Extract the [x, y] coordinate from the center of the cell holding the provided text.  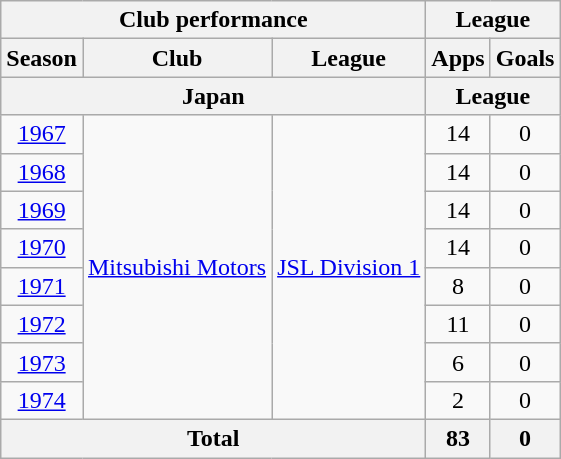
1970 [42, 248]
Goals [525, 58]
1974 [42, 400]
Japan [214, 96]
83 [458, 438]
Mitsubishi Motors [176, 267]
Season [42, 58]
1968 [42, 172]
1972 [42, 324]
JSL Division 1 [349, 267]
8 [458, 286]
1973 [42, 362]
Total [214, 438]
Club performance [214, 20]
Apps [458, 58]
1971 [42, 286]
11 [458, 324]
Club [176, 58]
6 [458, 362]
1967 [42, 134]
1969 [42, 210]
2 [458, 400]
